Output the (X, Y) coordinate of the center of the cell containing the given text.  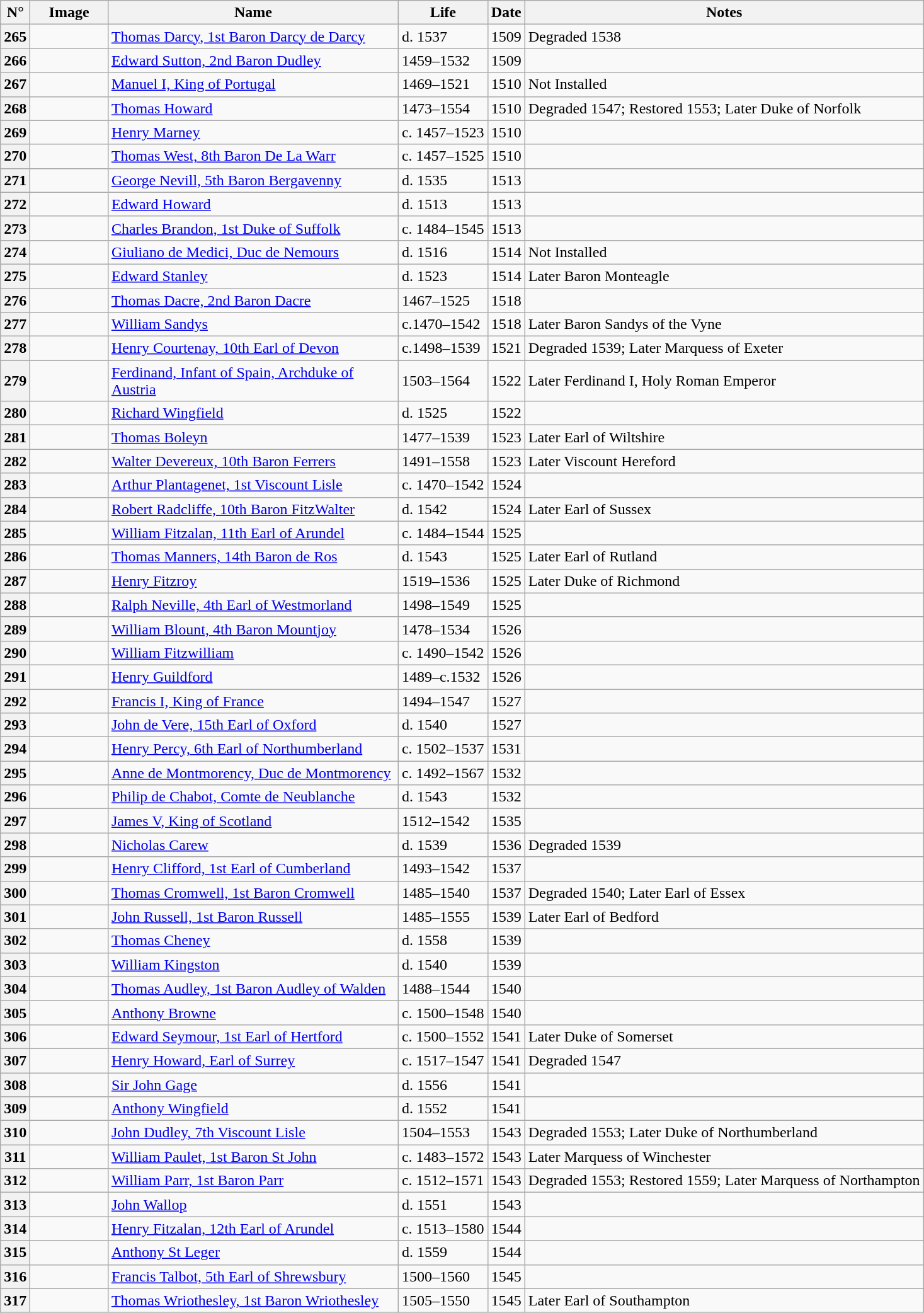
292 (15, 701)
Thomas Howard (253, 108)
298 (15, 845)
Anthony Wingfield (253, 1109)
282 (15, 461)
c. 1457–1523 (443, 132)
Degraded 1540; Later Earl of Essex (724, 893)
304 (15, 989)
Edward Stanley (253, 276)
Name (253, 13)
285 (15, 533)
Henry Percy, 6th Earl of Northumberland (253, 749)
d. 1539 (443, 845)
267 (15, 84)
John de Vere, 15th Earl of Oxford (253, 725)
Degraded 1547 (724, 1060)
1519–1536 (443, 581)
1503–1564 (443, 381)
Date (506, 13)
1493–1542 (443, 869)
1521 (506, 348)
275 (15, 276)
d. 1523 (443, 276)
c. 1484–1545 (443, 228)
303 (15, 965)
c. 1512–1571 (443, 1181)
d. 1556 (443, 1084)
Philip de Chabot, Comte de Neublanche (253, 797)
284 (15, 509)
317 (15, 1300)
c. 1484–1544 (443, 533)
Later Marquess of Winchester (724, 1157)
Henry Howard, Earl of Surrey (253, 1060)
1494–1547 (443, 701)
265 (15, 37)
William Blount, 4th Baron Mountjoy (253, 629)
307 (15, 1060)
Walter Devereux, 10th Baron Ferrers (253, 461)
Nicholas Carew (253, 845)
Robert Radcliffe, 10th Baron FitzWalter (253, 509)
Degraded 1547; Restored 1553; Later Duke of Norfolk (724, 108)
294 (15, 749)
Edward Sutton, 2nd Baron Dudley (253, 60)
311 (15, 1157)
d. 1525 (443, 413)
296 (15, 797)
Thomas Boleyn (253, 437)
Thomas Wriothesley, 1st Baron Wriothesley (253, 1300)
Ralph Neville, 4th Earl of Westmorland (253, 605)
1467–1525 (443, 301)
Thomas Manners, 14th Baron de Ros (253, 557)
279 (15, 381)
1489–c.1532 (443, 677)
1485–1540 (443, 893)
John Russell, 1st Baron Russell (253, 917)
1488–1544 (443, 989)
287 (15, 581)
Degraded 1538 (724, 37)
281 (15, 437)
1473–1554 (443, 108)
288 (15, 605)
c. 1500–1552 (443, 1036)
272 (15, 204)
Edward Seymour, 1st Earl of Hertford (253, 1036)
William Fitzalan, 11th Earl of Arundel (253, 533)
Image (69, 13)
William Parr, 1st Baron Parr (253, 1181)
Anthony St Leger (253, 1253)
306 (15, 1036)
Anthony Browne (253, 1012)
Thomas Cheney (253, 941)
Later Viscount Hereford (724, 461)
273 (15, 228)
Thomas West, 8th Baron De La Warr (253, 156)
c. 1470–1542 (443, 485)
1478–1534 (443, 629)
268 (15, 108)
d. 1552 (443, 1109)
c. 1502–1537 (443, 749)
315 (15, 1253)
1536 (506, 845)
d. 1559 (443, 1253)
271 (15, 180)
Later Ferdinand I, Holy Roman Emperor (724, 381)
295 (15, 773)
291 (15, 677)
Thomas Audley, 1st Baron Audley of Walden (253, 989)
1477–1539 (443, 437)
William Paulet, 1st Baron St John (253, 1157)
c. 1513–1580 (443, 1229)
Thomas Cromwell, 1st Baron Cromwell (253, 893)
Henry Courtenay, 10th Earl of Devon (253, 348)
286 (15, 557)
Richard Wingfield (253, 413)
297 (15, 821)
d. 1537 (443, 37)
299 (15, 869)
314 (15, 1229)
c.1470–1542 (443, 324)
312 (15, 1181)
278 (15, 348)
313 (15, 1205)
d. 1542 (443, 509)
302 (15, 941)
269 (15, 132)
1498–1549 (443, 605)
d. 1513 (443, 204)
c.1498–1539 (443, 348)
1505–1550 (443, 1300)
1535 (506, 821)
308 (15, 1084)
d. 1516 (443, 252)
266 (15, 60)
316 (15, 1276)
Later Earl of Rutland (724, 557)
1504–1553 (443, 1133)
d. 1551 (443, 1205)
310 (15, 1133)
c. 1492–1567 (443, 773)
Henry Fitzalan, 12th Earl of Arundel (253, 1229)
Thomas Dacre, 2nd Baron Dacre (253, 301)
Anne de Montmorency, Duc de Montmorency (253, 773)
c. 1483–1572 (443, 1157)
280 (15, 413)
Life (443, 13)
Degraded 1553; Restored 1559; Later Marquess of Northampton (724, 1181)
305 (15, 1012)
1459–1532 (443, 60)
c. 1490–1542 (443, 653)
270 (15, 156)
Francis Talbot, 5th Earl of Shrewsbury (253, 1276)
Manuel I, King of Portugal (253, 84)
274 (15, 252)
N° (15, 13)
William Sandys (253, 324)
Later Baron Sandys of the Vyne (724, 324)
Later Earl of Bedford (724, 917)
d. 1535 (443, 180)
William Kingston (253, 965)
283 (15, 485)
Sir John Gage (253, 1084)
277 (15, 324)
Later Earl of Southampton (724, 1300)
Thomas Darcy, 1st Baron Darcy de Darcy (253, 37)
290 (15, 653)
Giuliano de Medici, Duc de Nemours (253, 252)
309 (15, 1109)
Later Baron Monteagle (724, 276)
293 (15, 725)
Degraded 1539; Later Marquess of Exeter (724, 348)
Charles Brandon, 1st Duke of Suffolk (253, 228)
d. 1558 (443, 941)
276 (15, 301)
289 (15, 629)
Henry Marney (253, 132)
Degraded 1553; Later Duke of Northumberland (724, 1133)
John Wallop (253, 1205)
1531 (506, 749)
Ferdinand, Infant of Spain, Archduke of Austria (253, 381)
Edward Howard (253, 204)
Henry Fitzroy (253, 581)
c. 1457–1525 (443, 156)
Notes (724, 13)
1469–1521 (443, 84)
300 (15, 893)
1491–1558 (443, 461)
Degraded 1539 (724, 845)
301 (15, 917)
c. 1500–1548 (443, 1012)
Later Earl of Wiltshire (724, 437)
Later Duke of Somerset (724, 1036)
John Dudley, 7th Viscount Lisle (253, 1133)
Arthur Plantagenet, 1st Viscount Lisle (253, 485)
James V, King of Scotland (253, 821)
William Fitzwilliam (253, 653)
1500–1560 (443, 1276)
Henry Clifford, 1st Earl of Cumberland (253, 869)
George Nevill, 5th Baron Bergavenny (253, 180)
1485–1555 (443, 917)
c. 1517–1547 (443, 1060)
Later Duke of Richmond (724, 581)
Francis I, King of France (253, 701)
1512–1542 (443, 821)
Later Earl of Sussex (724, 509)
Henry Guildford (253, 677)
